Determine the [x, y] coordinate at the center of the cell enclosing the given text.  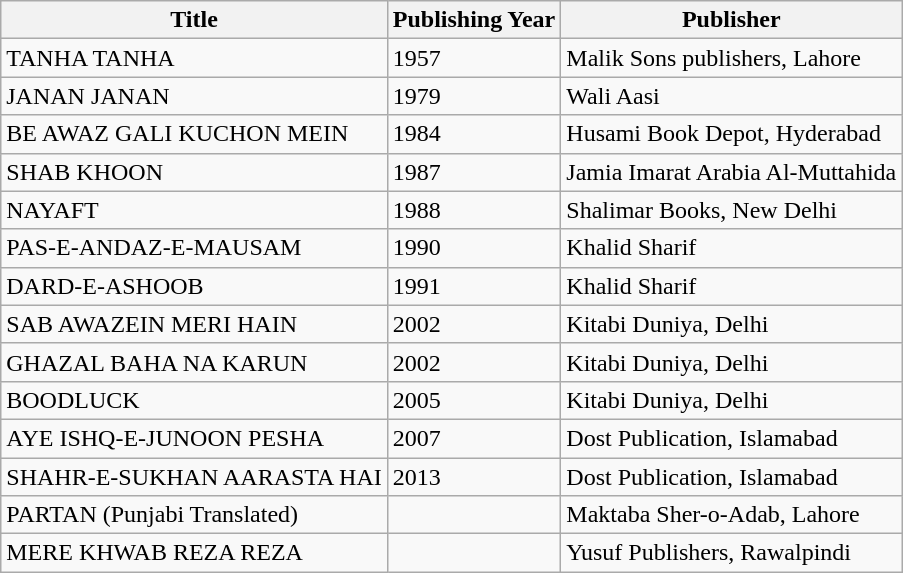
1988 [474, 210]
BOODLUCK [194, 400]
1991 [474, 286]
Husami Book Depot, Hyderabad [732, 134]
SAB AWAZEIN MERI HAIN [194, 324]
Wali Aasi [732, 96]
Publisher [732, 20]
BE AWAZ GALI KUCHON MEIN [194, 134]
Shalimar Books, New Delhi [732, 210]
1987 [474, 172]
Jamia Imarat Arabia Al-Muttahida [732, 172]
1979 [474, 96]
1957 [474, 58]
GHAZAL BAHA NA KARUN [194, 362]
MERE KHWAB REZA REZA [194, 553]
Publishing Year [474, 20]
Title [194, 20]
JANAN JANAN [194, 96]
2013 [474, 477]
1990 [474, 248]
DARD-E-ASHOOB [194, 286]
Yusuf Publishers, Rawalpindi [732, 553]
1984 [474, 134]
Malik Sons publishers, Lahore [732, 58]
PARTAN (Punjabi Translated) [194, 515]
SHAB KHOON [194, 172]
TANHA TANHA [194, 58]
2005 [474, 400]
NAYAFT [194, 210]
PAS-E-ANDAZ-E-MAUSAM [194, 248]
2007 [474, 438]
Maktaba Sher-o-Adab, Lahore [732, 515]
AYE ISHQ-E-JUNOON PESHA [194, 438]
SHAHR-E-SUKHAN AARASTA HAI [194, 477]
